Find where the given text appears and provide that cell's center as [x, y] coordinate. 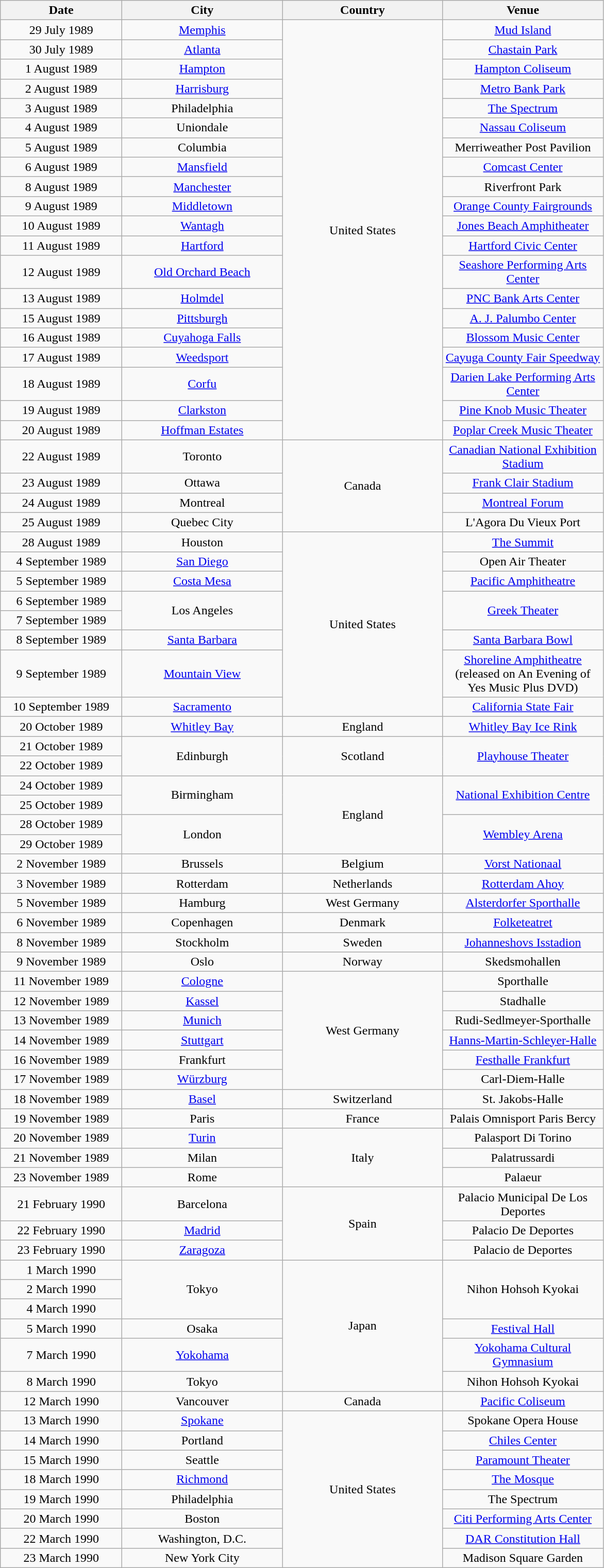
Richmond [202, 1479]
Country [363, 10]
Skedsmohallen [523, 962]
Cayuga County Fair Speedway [523, 357]
Montreal [202, 503]
Palacio De Deportes [523, 1230]
10 August 1989 [61, 226]
Comcast Center [523, 167]
11 August 1989 [61, 246]
3 August 1989 [61, 108]
8 September 1989 [61, 640]
Denmark [363, 922]
Scotland [363, 756]
Uniondale [202, 128]
8 November 1989 [61, 942]
5 March 1990 [61, 1329]
Hartford Civic Center [523, 246]
Spokane Opera House [523, 1421]
22 February 1990 [61, 1230]
Turin [202, 1138]
Cologne [202, 981]
13 August 1989 [61, 299]
PNC Bank Arts Center [523, 299]
Wembley Arena [523, 834]
Mud Island [523, 30]
Houston [202, 542]
Palacio Municipal De Los Deportes [523, 1204]
Kassel [202, 1001]
Sweden [363, 942]
Portland [202, 1440]
Wantagh [202, 226]
7 March 1990 [61, 1355]
Palasport Di Torino [523, 1138]
Rudi-Sedlmeyer-Sporthalle [523, 1021]
9 September 1989 [61, 674]
Munich [202, 1021]
12 March 1990 [61, 1401]
Basel [202, 1099]
Poplar Creek Music Theater [523, 430]
13 March 1990 [61, 1421]
Yokohama [202, 1355]
20 August 1989 [61, 430]
France [363, 1118]
Stockholm [202, 942]
Chiles Center [523, 1440]
25 August 1989 [61, 522]
2 March 1990 [61, 1289]
Carl-Diem-Halle [523, 1079]
19 August 1989 [61, 410]
8 August 1989 [61, 186]
Merriweather Post Pavilion [523, 147]
Stuttgart [202, 1040]
Pacific Coliseum [523, 1401]
California State Fair [523, 707]
28 October 1989 [61, 824]
Johanneshovs Isstadion [523, 942]
Rome [202, 1177]
Barcelona [202, 1204]
9 November 1989 [61, 962]
Pacific Amphitheatre [523, 581]
Hampton [202, 69]
1 August 1989 [61, 69]
15 August 1989 [61, 318]
National Exhibition Centre [523, 795]
Stadhalle [523, 1001]
6 November 1989 [61, 922]
Orange County Fairgrounds [523, 206]
Festhalle Frankfurt [523, 1060]
Würzburg [202, 1079]
Shoreline Amphitheatre (released on An Evening of Yes Music Plus DVD) [523, 674]
Jones Beach Amphitheater [523, 226]
18 March 1990 [61, 1479]
5 September 1989 [61, 581]
7 September 1989 [61, 621]
Spokane [202, 1421]
20 March 1990 [61, 1519]
21 February 1990 [61, 1204]
Hoffman Estates [202, 430]
Madrid [202, 1230]
Blossom Music Center [523, 338]
Copenhagen [202, 922]
4 September 1989 [61, 561]
2 August 1989 [61, 89]
Festival Hall [523, 1329]
Vorst Nationaal [523, 864]
Costa Mesa [202, 581]
Oslo [202, 962]
Weedsport [202, 357]
The Mosque [523, 1479]
9 August 1989 [61, 206]
London [202, 834]
Ottawa [202, 483]
Memphis [202, 30]
28 August 1989 [61, 542]
30 July 1989 [61, 49]
L'Agora Du Vieux Port [523, 522]
Montreal Forum [523, 503]
20 November 1989 [61, 1138]
Harrisburg [202, 89]
Hartford [202, 246]
Canadian National Exhibition Stadium [523, 456]
Birmingham [202, 795]
Switzerland [363, 1099]
3 November 1989 [61, 883]
Riverfront Park [523, 186]
Yokohama Cultural Gymnasium [523, 1355]
20 October 1989 [61, 727]
Brussels [202, 864]
Palais Omnisport Paris Bercy [523, 1118]
Metro Bank Park [523, 89]
Toronto [202, 456]
Japan [363, 1325]
22 August 1989 [61, 456]
23 November 1989 [61, 1177]
Nassau Coliseum [523, 128]
29 July 1989 [61, 30]
Clarkston [202, 410]
Washington, D.C. [202, 1538]
6 September 1989 [61, 601]
10 September 1989 [61, 707]
13 November 1989 [61, 1021]
22 October 1989 [61, 766]
Pine Knob Music Theater [523, 410]
Seattle [202, 1460]
Hamburg [202, 903]
Middletown [202, 206]
Playhouse Theater [523, 756]
City [202, 10]
6 August 1989 [61, 167]
Boston [202, 1519]
Los Angeles [202, 611]
Hanns-Martin-Schleyer-Halle [523, 1040]
Italy [363, 1158]
29 October 1989 [61, 844]
Mountain View [202, 674]
21 October 1989 [61, 746]
Whitley Bay [202, 727]
Frankfurt [202, 1060]
Belgium [363, 864]
8 March 1990 [61, 1382]
23 February 1990 [61, 1250]
Palacio de Deportes [523, 1250]
Rotterdam Ahoy [523, 883]
4 March 1990 [61, 1309]
A. J. Palumbo Center [523, 318]
Santa Barbara [202, 640]
Netherlands [363, 883]
DAR Constitution Hall [523, 1538]
17 August 1989 [61, 357]
21 November 1989 [61, 1158]
Frank Clair Stadium [523, 483]
18 November 1989 [61, 1099]
22 March 1990 [61, 1538]
Whitley Bay Ice Rink [523, 727]
Pittsburgh [202, 318]
Sporthalle [523, 981]
17 November 1989 [61, 1079]
Palaeur [523, 1177]
23 March 1990 [61, 1558]
Palatrussardi [523, 1158]
Chastain Park [523, 49]
16 November 1989 [61, 1060]
Open Air Theater [523, 561]
14 March 1990 [61, 1440]
Columbia [202, 147]
The Summit [523, 542]
24 August 1989 [61, 503]
Norway [363, 962]
Spain [363, 1224]
2 November 1989 [61, 864]
Rotterdam [202, 883]
4 August 1989 [61, 128]
San Diego [202, 561]
Old Orchard Beach [202, 272]
25 October 1989 [61, 805]
11 November 1989 [61, 981]
Quebec City [202, 522]
Edinburgh [202, 756]
Manchester [202, 186]
Atlanta [202, 49]
St. Jakobs-Halle [523, 1099]
Paris [202, 1118]
Madison Square Garden [523, 1558]
Osaka [202, 1329]
Folketeatret [523, 922]
Vancouver [202, 1401]
Venue [523, 10]
Paramount Theater [523, 1460]
Sacramento [202, 707]
Darien Lake Performing Arts Center [523, 384]
16 August 1989 [61, 338]
12 August 1989 [61, 272]
Holmdel [202, 299]
5 August 1989 [61, 147]
Greek Theater [523, 611]
Date [61, 10]
5 November 1989 [61, 903]
Seashore Performing Arts Center [523, 272]
Cuyahoga Falls [202, 338]
Corfu [202, 384]
Mansfield [202, 167]
15 March 1990 [61, 1460]
18 August 1989 [61, 384]
Milan [202, 1158]
Santa Barbara Bowl [523, 640]
Zaragoza [202, 1250]
12 November 1989 [61, 1001]
23 August 1989 [61, 483]
14 November 1989 [61, 1040]
Citi Performing Arts Center [523, 1519]
New York City [202, 1558]
Hampton Coliseum [523, 69]
19 November 1989 [61, 1118]
19 March 1990 [61, 1499]
1 March 1990 [61, 1269]
Alsterdorfer Sporthalle [523, 903]
24 October 1989 [61, 785]
